Capture the cell that displays the provided text and extract its (X, Y) central coordinate. 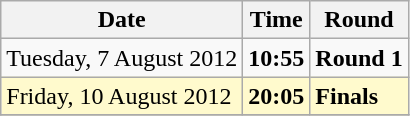
20:05 (276, 96)
Round (359, 20)
10:55 (276, 58)
Date (122, 20)
Finals (359, 96)
Time (276, 20)
Friday, 10 August 2012 (122, 96)
Tuesday, 7 August 2012 (122, 58)
Round 1 (359, 58)
